Return [X, Y] of the center of cell containing provided text 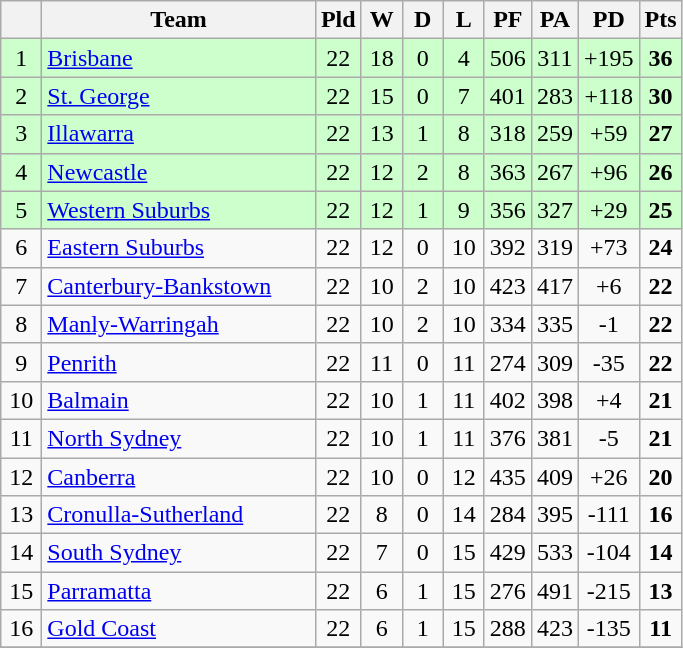
5 [22, 210]
402 [508, 400]
435 [508, 477]
3 [22, 134]
+59 [608, 134]
Parramatta [179, 591]
401 [508, 96]
283 [554, 96]
Brisbane [179, 58]
24 [660, 248]
318 [508, 134]
36 [660, 58]
409 [554, 477]
Illawarra [179, 134]
+29 [608, 210]
26 [660, 172]
Pld [338, 20]
+195 [608, 58]
-215 [608, 591]
+6 [608, 286]
18 [382, 58]
+26 [608, 477]
L [464, 20]
-35 [608, 362]
Canberra [179, 477]
398 [554, 400]
25 [660, 210]
284 [508, 515]
491 [554, 591]
506 [508, 58]
-111 [608, 515]
South Sydney [179, 553]
-135 [608, 629]
Balmain [179, 400]
319 [554, 248]
Gold Coast [179, 629]
Pts [660, 20]
Western Suburbs [179, 210]
267 [554, 172]
309 [554, 362]
27 [660, 134]
259 [554, 134]
Newcastle [179, 172]
North Sydney [179, 438]
W [382, 20]
Eastern Suburbs [179, 248]
Canterbury-Bankstown [179, 286]
30 [660, 96]
288 [508, 629]
+96 [608, 172]
Team [179, 20]
395 [554, 515]
20 [660, 477]
335 [554, 324]
274 [508, 362]
376 [508, 438]
363 [508, 172]
Manly-Warringah [179, 324]
533 [554, 553]
Cronulla-Sutherland [179, 515]
356 [508, 210]
+118 [608, 96]
D [422, 20]
+4 [608, 400]
PF [508, 20]
327 [554, 210]
St. George [179, 96]
381 [554, 438]
276 [508, 591]
392 [508, 248]
-1 [608, 324]
-5 [608, 438]
334 [508, 324]
Penrith [179, 362]
429 [508, 553]
417 [554, 286]
+73 [608, 248]
PA [554, 20]
PD [608, 20]
311 [554, 58]
-104 [608, 553]
